Scan for the cell matching the given text and deliver its (X, Y) coordinate at center. 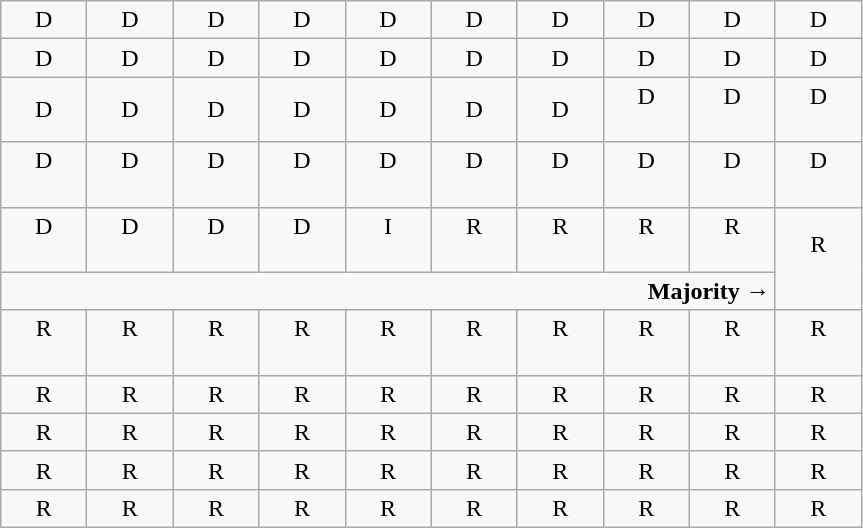
Majority → (388, 291)
I (388, 240)
